Locate the cell with the specified text and output its (x, y) center coordinate. 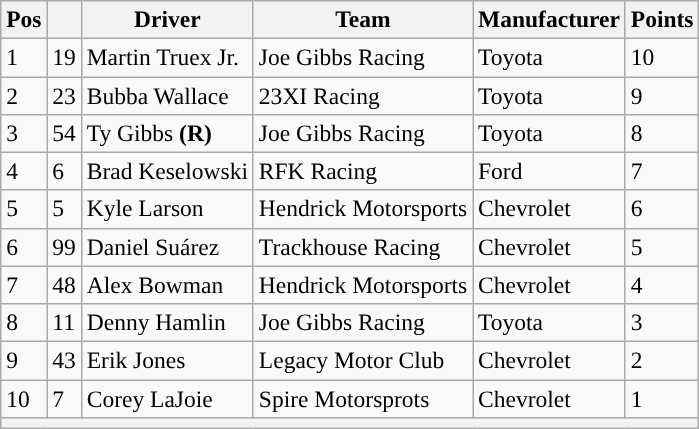
43 (64, 360)
Martin Truex Jr. (167, 57)
Erik Jones (167, 360)
Driver (167, 19)
Spire Motorsprots (362, 398)
Daniel Suárez (167, 247)
Bubba Wallace (167, 95)
54 (64, 133)
Points (662, 19)
Pos (24, 19)
99 (64, 247)
Ford (550, 171)
11 (64, 322)
Manufacturer (550, 19)
Alex Bowman (167, 285)
19 (64, 57)
Corey LaJoie (167, 398)
Trackhouse Racing (362, 247)
RFK Racing (362, 171)
23XI Racing (362, 95)
Kyle Larson (167, 209)
Denny Hamlin (167, 322)
Legacy Motor Club (362, 360)
Brad Keselowski (167, 171)
23 (64, 95)
Ty Gibbs (R) (167, 133)
Team (362, 19)
48 (64, 285)
